Output the (x, y) coordinate of the center of the cell containing the given text.  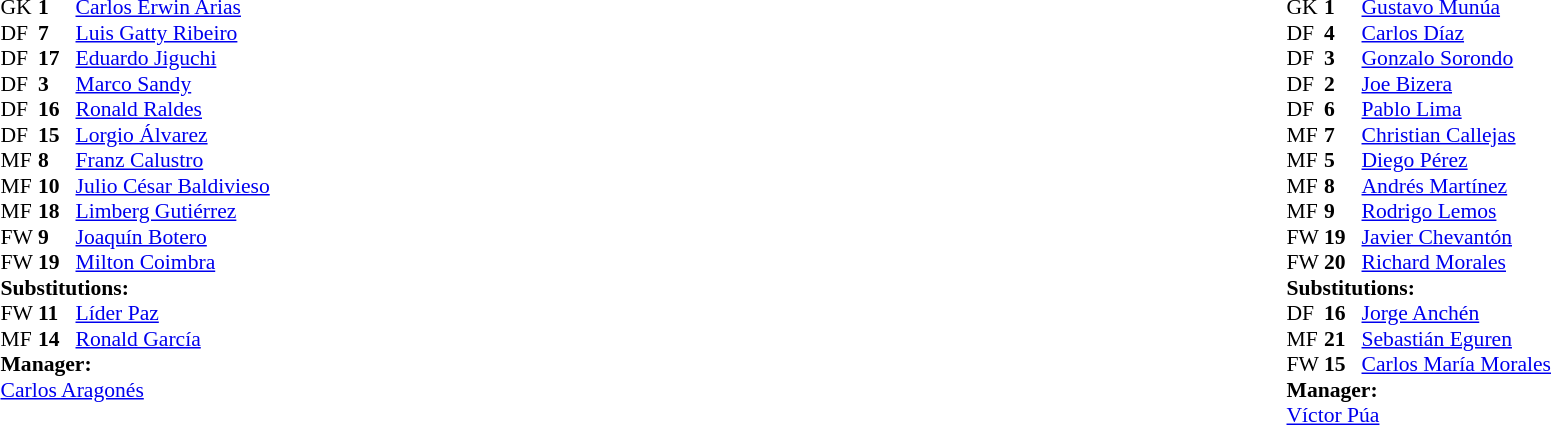
5 (1343, 161)
Pablo Lima (1456, 109)
Luis Gatty Ribeiro (176, 33)
Andrés Martínez (1456, 186)
Richard Morales (1456, 263)
Ronald García (176, 339)
21 (1343, 339)
Lorgio Álvarez (176, 135)
6 (1343, 109)
Carlos Aragonés (138, 390)
Líder Paz (176, 313)
11 (57, 313)
Julio César Baldivieso (176, 186)
Marco Sandy (176, 84)
Ronald Raldes (176, 109)
Gonzalo Sorondo (1456, 59)
Franz Calustro (176, 161)
10 (57, 186)
2 (1343, 84)
20 (1343, 263)
14 (57, 339)
4 (1343, 33)
Joaquín Botero (176, 237)
Eduardo Jiguchi (176, 59)
Joe Bizera (1456, 84)
17 (57, 59)
Javier Chevantón (1456, 237)
Carlos Díaz (1456, 33)
18 (57, 211)
Christian Callejas (1456, 135)
Jorge Anchén (1456, 313)
Limberg Gutiérrez (176, 211)
Rodrigo Lemos (1456, 211)
Diego Pérez (1456, 161)
Milton Coimbra (176, 263)
Sebastián Eguren (1456, 339)
Carlos María Morales (1456, 365)
